Identify which cell holds the provided text, then report its (x, y) central coordinate. 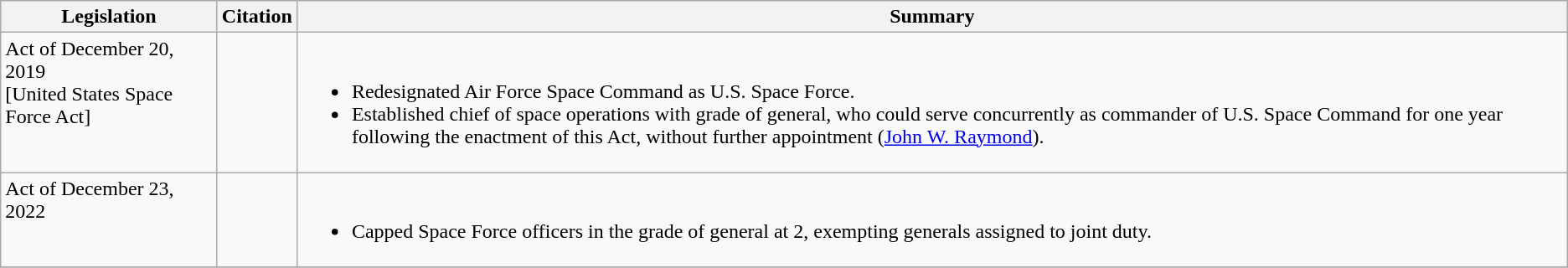
Act of December 20, 2019[United States Space Force Act] (109, 102)
Summary (931, 17)
Citation (256, 17)
Legislation (109, 17)
Act of December 23, 2022 (109, 219)
Capped Space Force officers in the grade of general at 2, exempting generals assigned to joint duty. (931, 219)
